Provide the (X, Y) coordinate of the cell's center where the given text is located.  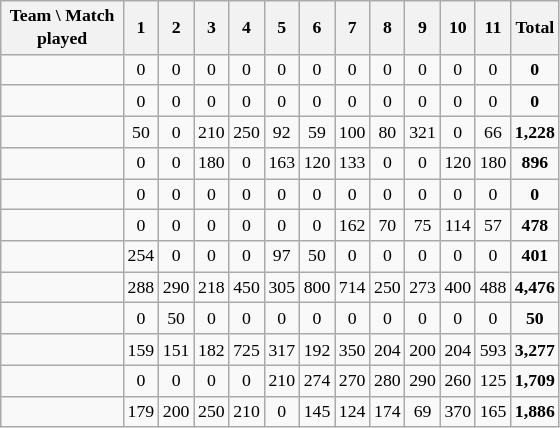
317 (282, 350)
478 (536, 226)
69 (422, 412)
321 (422, 132)
254 (140, 256)
151 (176, 350)
8 (388, 28)
179 (140, 412)
5 (282, 28)
593 (492, 350)
305 (282, 288)
273 (422, 288)
Team \ Match played (62, 28)
1 (140, 28)
350 (352, 350)
70 (388, 226)
124 (352, 412)
1,709 (536, 380)
174 (388, 412)
6 (316, 28)
97 (282, 256)
400 (458, 288)
896 (536, 162)
66 (492, 132)
159 (140, 350)
401 (536, 256)
133 (352, 162)
80 (388, 132)
4,476 (536, 288)
100 (352, 132)
800 (316, 288)
11 (492, 28)
274 (316, 380)
145 (316, 412)
92 (282, 132)
3 (212, 28)
Total (536, 28)
260 (458, 380)
125 (492, 380)
163 (282, 162)
10 (458, 28)
288 (140, 288)
488 (492, 288)
7 (352, 28)
218 (212, 288)
75 (422, 226)
2 (176, 28)
450 (246, 288)
9 (422, 28)
4 (246, 28)
714 (352, 288)
370 (458, 412)
1,886 (536, 412)
59 (316, 132)
1,228 (536, 132)
270 (352, 380)
165 (492, 412)
3,277 (536, 350)
162 (352, 226)
182 (212, 350)
57 (492, 226)
280 (388, 380)
192 (316, 350)
725 (246, 350)
114 (458, 226)
